Identify which cell holds the provided text, then report its (x, y) central coordinate. 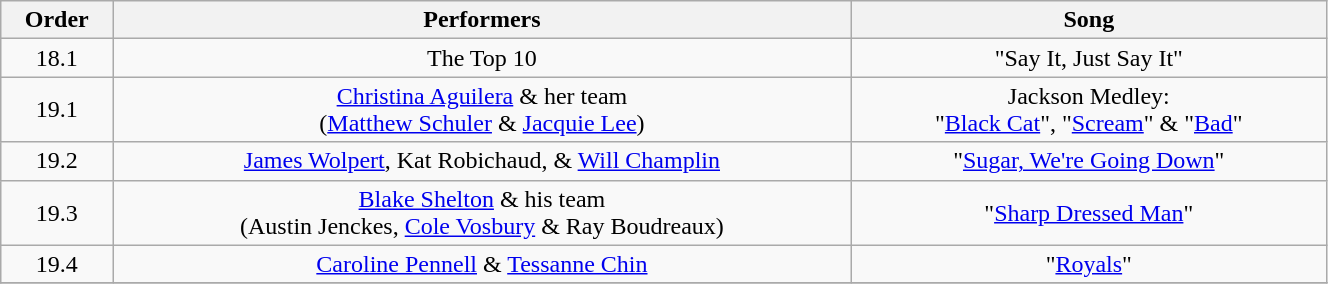
Song (1088, 20)
19.2 (57, 161)
Jackson Medley:"Black Cat", "Scream" & "Bad" (1088, 110)
19.1 (57, 110)
Order (57, 20)
Caroline Pennell & Tessanne Chin (482, 264)
"Sharp Dressed Man" (1088, 212)
Blake Shelton & his team(Austin Jenckes, Cole Vosbury & Ray Boudreaux) (482, 212)
"Say It, Just Say It" (1088, 58)
James Wolpert, Kat Robichaud, & Will Champlin (482, 161)
Performers (482, 20)
The Top 10 (482, 58)
18.1 (57, 58)
"Royals" (1088, 264)
Christina Aguilera & her team(Matthew Schuler & Jacquie Lee) (482, 110)
19.4 (57, 264)
"Sugar, We're Going Down" (1088, 161)
19.3 (57, 212)
